Pinpoint the cell where the given text exists, returning its [x, y] midpoint coordinate. 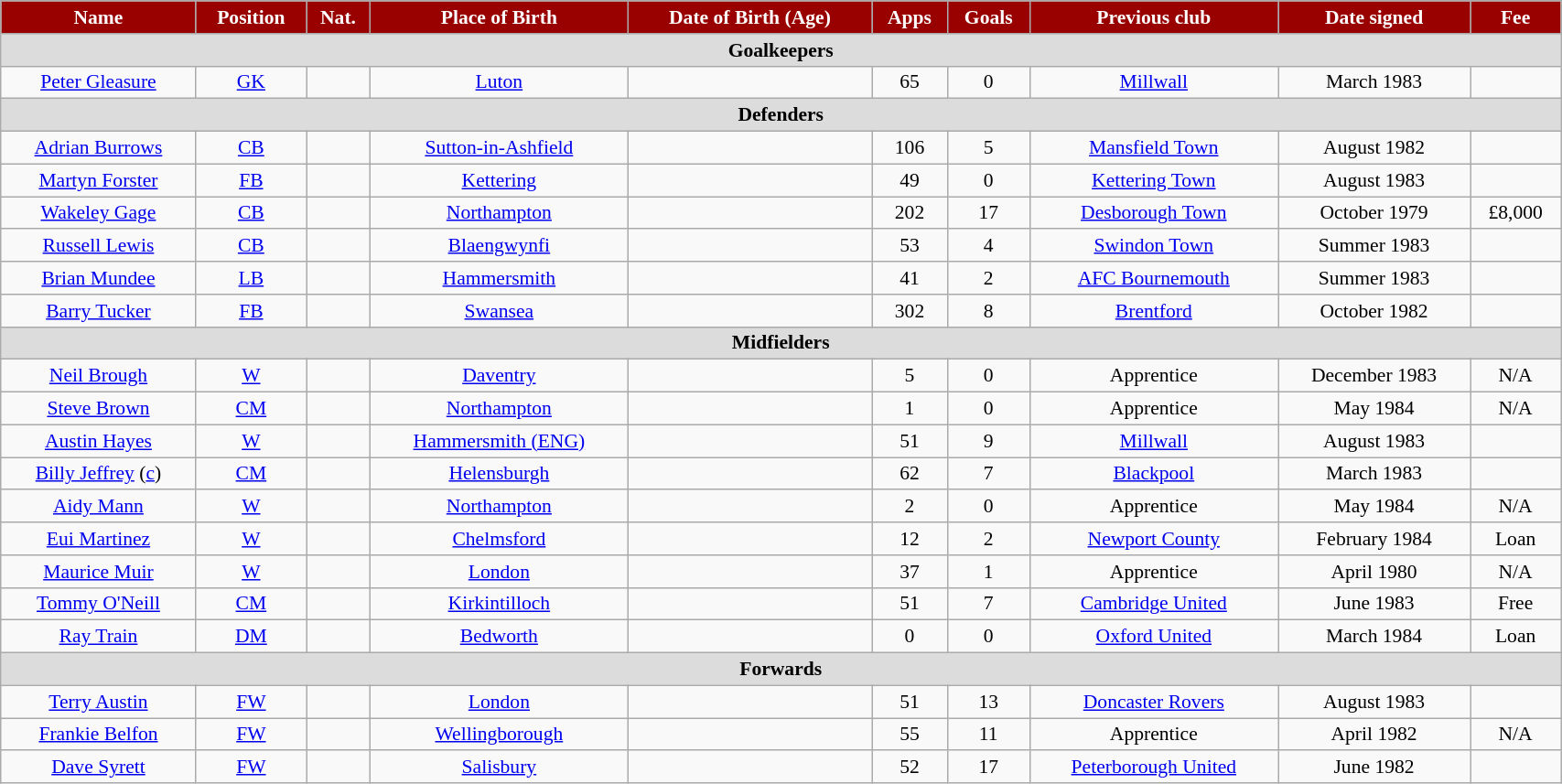
Kettering [499, 180]
106 [910, 148]
February 1984 [1374, 539]
LB [251, 278]
Austin Hayes [99, 441]
Place of Birth [499, 17]
Fee [1515, 17]
Blackpool [1154, 474]
Adrian Burrows [99, 148]
Newport County [1154, 539]
Midfielders [781, 343]
Defenders [781, 115]
Oxford United [1154, 637]
Daventry [499, 376]
Ray Train [99, 637]
9 [988, 441]
13 [988, 702]
DM [251, 637]
Barry Tucker [99, 311]
GK [251, 82]
Luton [499, 82]
Brentford [1154, 311]
Steve Brown [99, 409]
Hammersmith [499, 278]
Apps [910, 17]
52 [910, 768]
Name [99, 17]
October 1982 [1374, 311]
Maurice Muir [99, 572]
8 [988, 311]
202 [910, 213]
Terry Austin [99, 702]
65 [910, 82]
Frankie Belfon [99, 735]
Date of Birth (Age) [749, 17]
Salisbury [499, 768]
Forwards [781, 670]
Peter Gleasure [99, 82]
April 1980 [1374, 572]
Dave Syrett [99, 768]
4 [988, 246]
302 [910, 311]
Eui Martinez [99, 539]
Free [1515, 604]
Bedworth [499, 637]
Nat. [339, 17]
Peterborough United [1154, 768]
Goals [988, 17]
December 1983 [1374, 376]
April 1982 [1374, 735]
41 [910, 278]
Sutton-in-Ashfield [499, 148]
June 1982 [1374, 768]
53 [910, 246]
Kettering Town [1154, 180]
June 1983 [1374, 604]
Aidy Mann [99, 507]
Tommy O'Neill [99, 604]
Wellingborough [499, 735]
62 [910, 474]
August 1982 [1374, 148]
12 [910, 539]
AFC Bournemouth [1154, 278]
Brian Mundee [99, 278]
Martyn Forster [99, 180]
49 [910, 180]
October 1979 [1374, 213]
Doncaster Rovers [1154, 702]
Cambridge United [1154, 604]
Billy Jeffrey (c) [99, 474]
37 [910, 572]
Swindon Town [1154, 246]
Wakeley Gage [99, 213]
Mansfield Town [1154, 148]
Helensburgh [499, 474]
£8,000 [1515, 213]
Position [251, 17]
March 1984 [1374, 637]
Previous club [1154, 17]
55 [910, 735]
Hammersmith (ENG) [499, 441]
Blaengwynfi [499, 246]
Kirkintilloch [499, 604]
11 [988, 735]
Swansea [499, 311]
Neil Brough [99, 376]
Chelmsford [499, 539]
Goalkeepers [781, 50]
Russell Lewis [99, 246]
Desborough Town [1154, 213]
Date signed [1374, 17]
